Pinpoint the cell where the given text exists, returning its [x, y] midpoint coordinate. 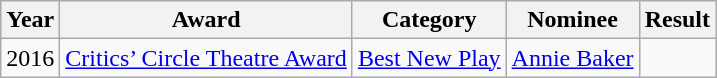
Critics’ Circle Theatre Award [206, 58]
Result [677, 20]
2016 [30, 58]
Category [429, 20]
Best New Play [429, 58]
Year [30, 20]
Nominee [572, 20]
Award [206, 20]
Annie Baker [572, 58]
